Capture the cell that displays the provided text and extract its (X, Y) central coordinate. 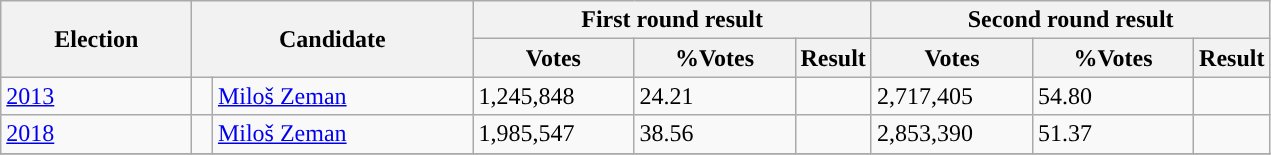
24.21 (714, 96)
1,245,848 (554, 96)
54.80 (1112, 96)
First round result (672, 20)
1,985,547 (554, 134)
2,853,390 (952, 134)
Second round result (1070, 20)
51.37 (1112, 134)
Candidate (332, 39)
2018 (96, 134)
Election (96, 39)
2,717,405 (952, 96)
38.56 (714, 134)
2013 (96, 96)
